Search for the cell housing the specified text and yield its (X, Y) center coordinate. 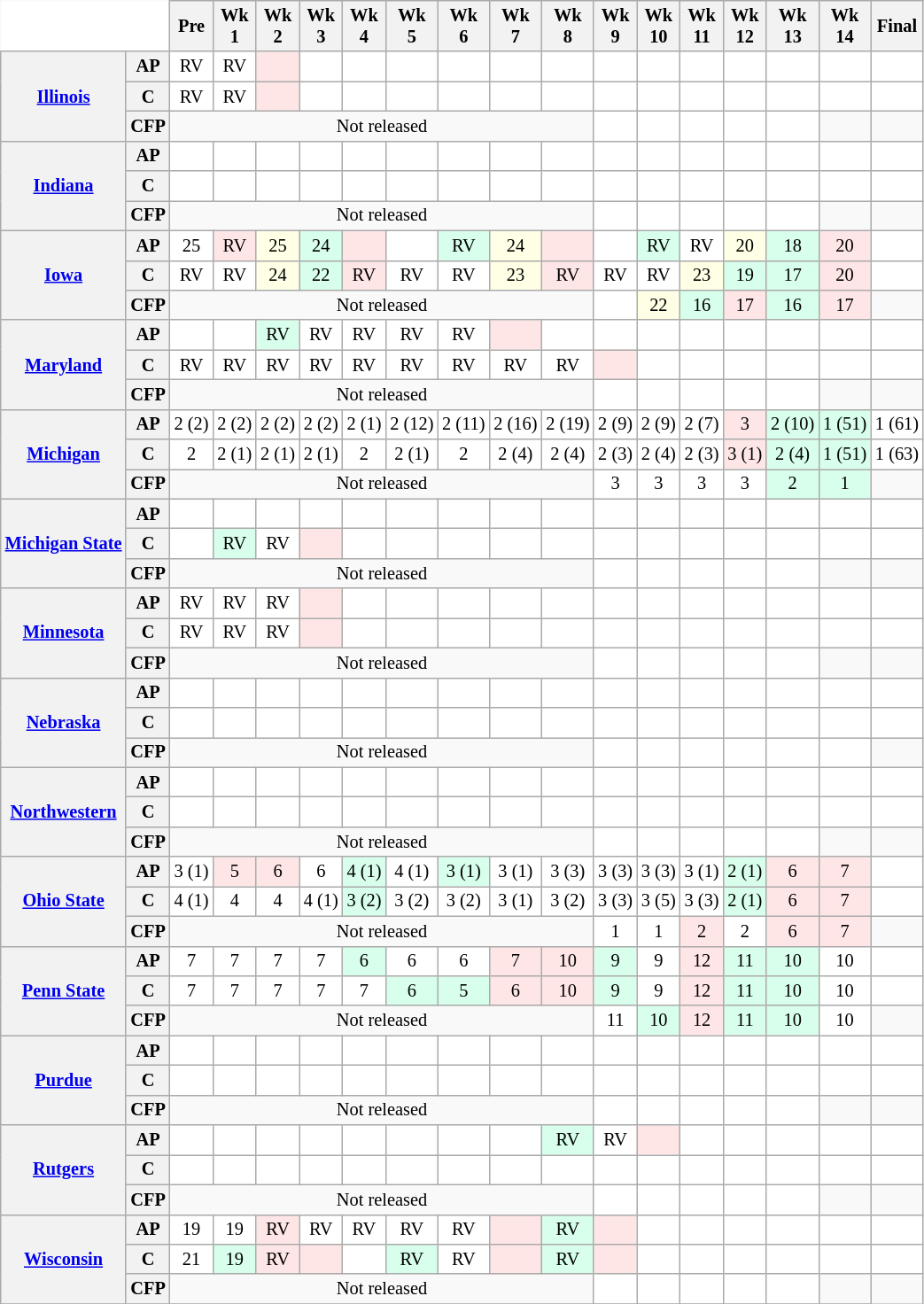
Wk8 (567, 26)
Nebraska (64, 723)
Wk9 (615, 26)
3 (5) (659, 901)
1 (61) (897, 424)
21 (191, 1259)
2 (11) (463, 424)
Maryland (64, 365)
Wisconsin (64, 1260)
Northwestern (64, 811)
Wk6 (463, 26)
Wk2 (278, 26)
Illinois (64, 96)
2 (19) (567, 424)
Wk13 (792, 26)
Wk10 (659, 26)
Final (897, 26)
2 (10) (792, 424)
Wk1 (234, 26)
Minnesota (64, 633)
Rutgers (64, 1169)
Wk11 (702, 26)
Penn State (64, 990)
Michigan (64, 454)
18 (792, 245)
Iowa (64, 275)
2 (12) (411, 424)
Purdue (64, 1081)
Wk12 (744, 26)
Wk5 (411, 26)
2 (7) (702, 424)
Wk3 (321, 26)
Wk7 (516, 26)
1 (63) (897, 454)
Michigan State (64, 544)
Wk14 (845, 26)
Wk4 (365, 26)
2 (16) (516, 424)
Ohio State (64, 902)
Indiana (64, 186)
Pre (191, 26)
